Output the [X, Y] coordinate of the center of the cell containing the given text.  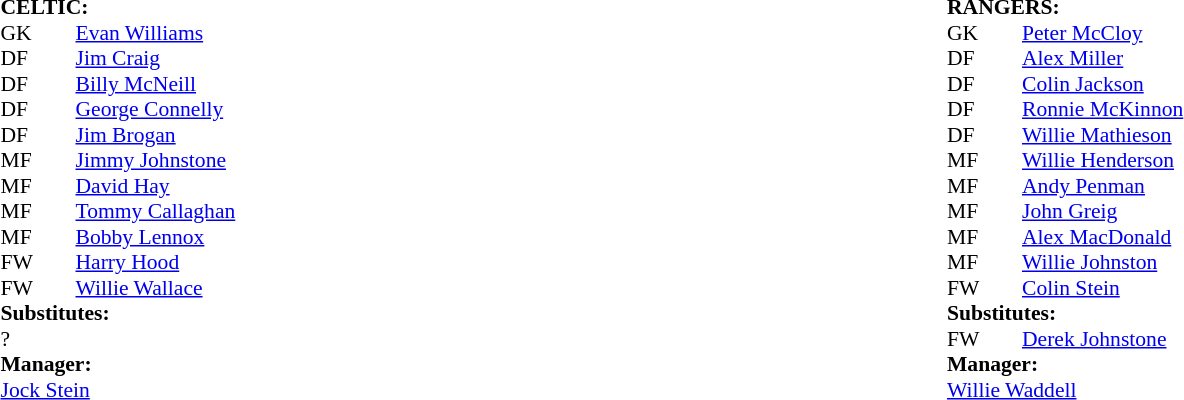
George Connelly [156, 109]
John Greig [1102, 211]
Derek Johnstone [1102, 339]
Willie Johnston [1102, 263]
Alex MacDonald [1102, 237]
Tommy Callaghan [156, 211]
David Hay [156, 186]
Willie Henderson [1102, 161]
Willie Mathieson [1102, 135]
Jim Craig [156, 59]
Colin Jackson [1102, 84]
Jim Brogan [156, 135]
Harry Hood [156, 263]
? [19, 339]
Evan Williams [156, 33]
Jimmy Johnstone [156, 161]
Billy McNeill [156, 84]
Willie Wallace [156, 288]
Alex Miller [1102, 59]
Bobby Lennox [156, 237]
Ronnie McKinnon [1102, 109]
Peter McCloy [1102, 33]
Colin Stein [1102, 288]
Andy Penman [1102, 186]
